Extract the [x, y] coordinate from the center of the cell holding the provided text.  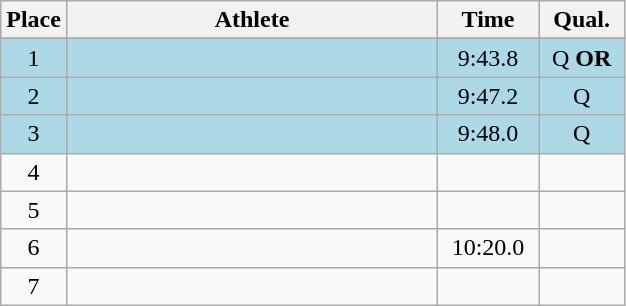
1 [34, 58]
2 [34, 96]
7 [34, 286]
Athlete [252, 20]
10:20.0 [488, 248]
9:47.2 [488, 96]
Q OR [582, 58]
4 [34, 172]
9:48.0 [488, 134]
3 [34, 134]
5 [34, 210]
Time [488, 20]
Place [34, 20]
9:43.8 [488, 58]
Qual. [582, 20]
6 [34, 248]
